Return the [X, Y] coordinate for the center point of the cell that contains the specified text.  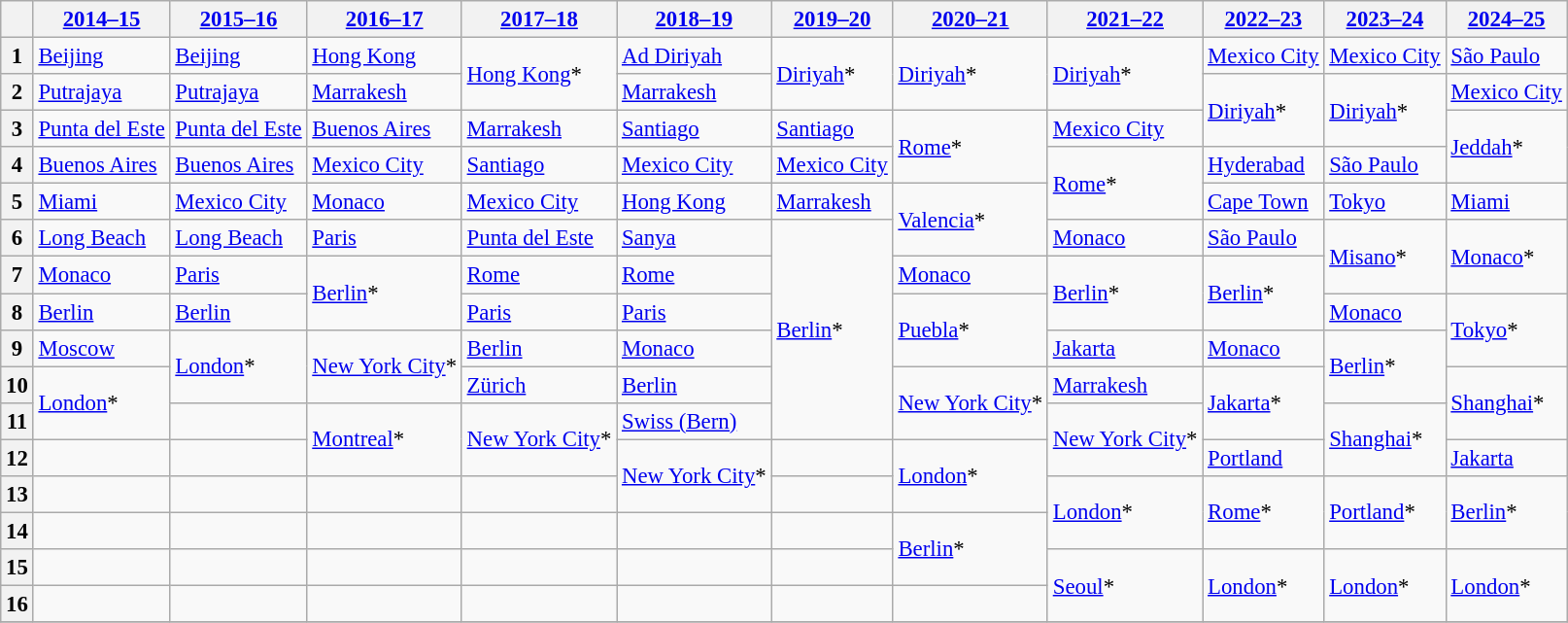
8 [17, 312]
Moscow [101, 348]
14 [17, 531]
2018–19 [694, 19]
2019–20 [832, 19]
4 [17, 165]
2017–18 [538, 19]
2020–21 [970, 19]
Ad Diriyah [694, 56]
7 [17, 275]
12 [17, 458]
Monaco* [1506, 257]
6 [17, 238]
2022–23 [1263, 19]
2023–24 [1385, 19]
15 [17, 568]
Portland* [1385, 513]
2 [17, 92]
Tokyo* [1506, 330]
Hyderabad [1263, 165]
Montreal* [385, 439]
2024–25 [1506, 19]
Sanya [694, 238]
Cape Town [1263, 202]
9 [17, 348]
Jakarta* [1263, 402]
Zürich [538, 385]
5 [17, 202]
2015–16 [239, 19]
13 [17, 495]
Hong Kong* [538, 74]
Valencia* [970, 220]
2021–22 [1125, 19]
Seoul* [1125, 585]
Portland [1263, 458]
Swiss (Bern) [694, 421]
2016–17 [385, 19]
11 [17, 421]
16 [17, 604]
2014–15 [101, 19]
1 [17, 56]
Jeddah* [1506, 148]
3 [17, 129]
10 [17, 385]
Tokyo [1385, 202]
Misano* [1385, 257]
Puebla* [970, 330]
